From the cell containing the given text, extract its center point as [x, y] coordinate. 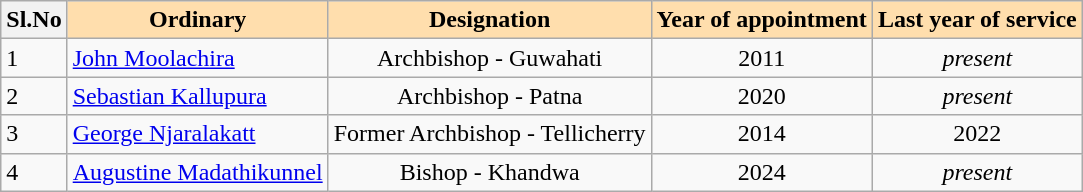
2022 [977, 134]
2011 [762, 58]
Augustine Madathikunnel [198, 172]
2020 [762, 96]
3 [34, 134]
John Moolachira [198, 58]
George Njaralakatt [198, 134]
Ordinary [198, 20]
Former Archbishop - Tellicherry [490, 134]
2 [34, 96]
2024 [762, 172]
Sebastian Kallupura [198, 96]
2014 [762, 134]
Sl.No [34, 20]
Archbishop - Patna [490, 96]
1 [34, 58]
4 [34, 172]
Bishop - Khandwa [490, 172]
Archbishop - Guwahati [490, 58]
Last year of service [977, 20]
Year of appointment [762, 20]
Designation [490, 20]
